Provide the [x, y] coordinate of the cell's center where the given text is located.  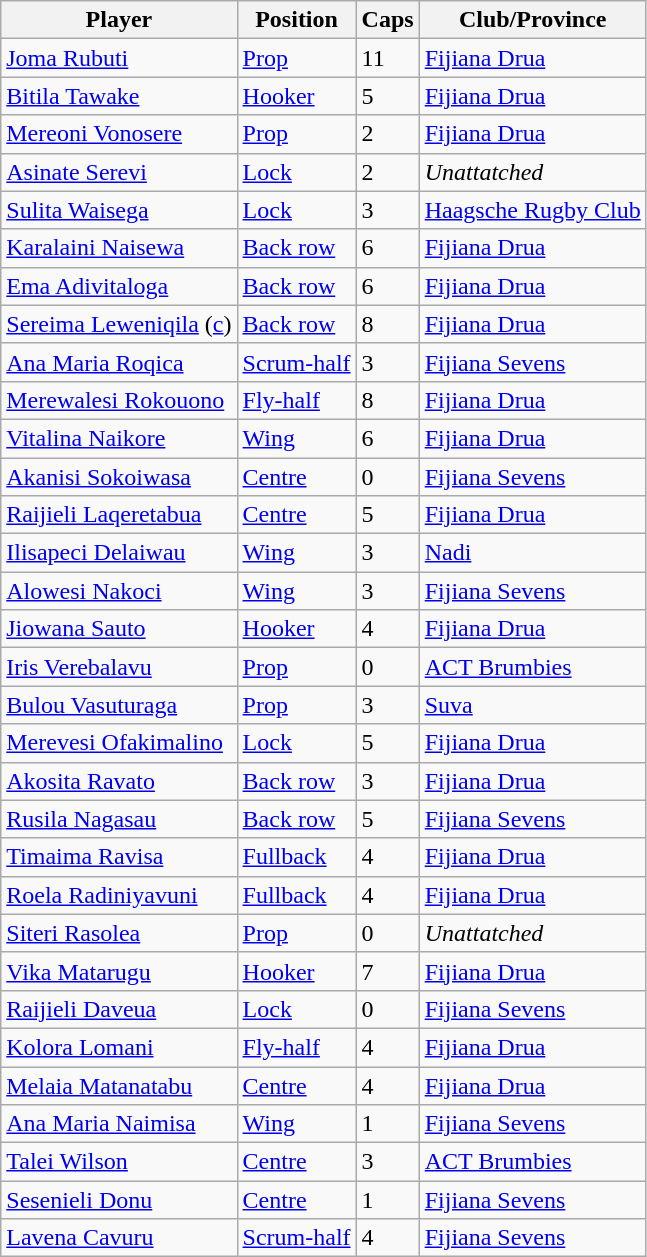
Ana Maria Roqica [119, 362]
Siteri Rasolea [119, 933]
Raijieli Laqeretabua [119, 515]
Jiowana Sauto [119, 629]
Sereima Leweniqila (c) [119, 324]
Joma Rubuti [119, 58]
Roela Radiniyavuni [119, 895]
Ana Maria Naimisa [119, 1124]
Player [119, 20]
Merewalesi Rokouono [119, 400]
Lavena Cavuru [119, 1238]
Position [296, 20]
Rusila Nagasau [119, 819]
11 [388, 58]
Iris Verebalavu [119, 667]
Sesenieli Donu [119, 1200]
Bitila Tawake [119, 96]
Bulou Vasuturaga [119, 705]
Raijieli Daveua [119, 1009]
Kolora Lomani [119, 1047]
Timaima Ravisa [119, 857]
Merevesi Ofakimalino [119, 743]
Akosita Ravato [119, 781]
Asinate Serevi [119, 172]
Alowesi Nakoci [119, 591]
Ema Adivitaloga [119, 286]
Club/Province [532, 20]
7 [388, 971]
Vitalina Naikore [119, 438]
Ilisapeci Delaiwau [119, 553]
Karalaini Naisewa [119, 248]
Suva [532, 705]
Akanisi Sokoiwasa [119, 477]
Caps [388, 20]
Vika Matarugu [119, 971]
Mereoni Vonosere [119, 134]
Haagsche Rugby Club [532, 210]
Sulita Waisega [119, 210]
Nadi [532, 553]
Talei Wilson [119, 1162]
Melaia Matanatabu [119, 1085]
